Determine the [x, y] coordinate at the center of the cell enclosing the given text.  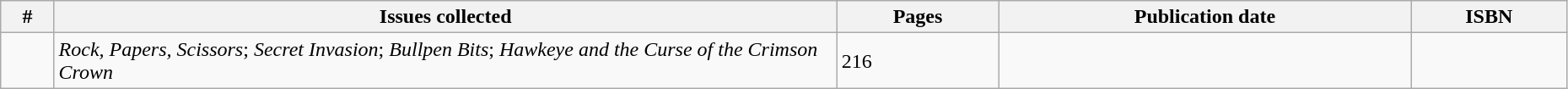
Issues collected [445, 17]
Publication date [1205, 17]
# [27, 17]
Pages [918, 17]
Rock, Papers, Scissors; Secret Invasion; Bullpen Bits; Hawkeye and the Curse of the Crimson Crown [445, 61]
ISBN [1489, 17]
216 [918, 61]
